Determine the [X, Y] coordinate at the center of the cell enclosing the given text.  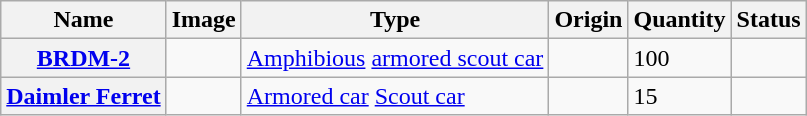
Name [84, 20]
Daimler Ferret [84, 96]
15 [680, 96]
Status [768, 20]
Origin [588, 20]
Armored car Scout car [395, 96]
Quantity [680, 20]
100 [680, 58]
Image [204, 20]
Type [395, 20]
Amphibious armored scout car [395, 58]
BRDM-2 [84, 58]
